For the text-containing cell, return its midpoint in [x, y] coordinate format. 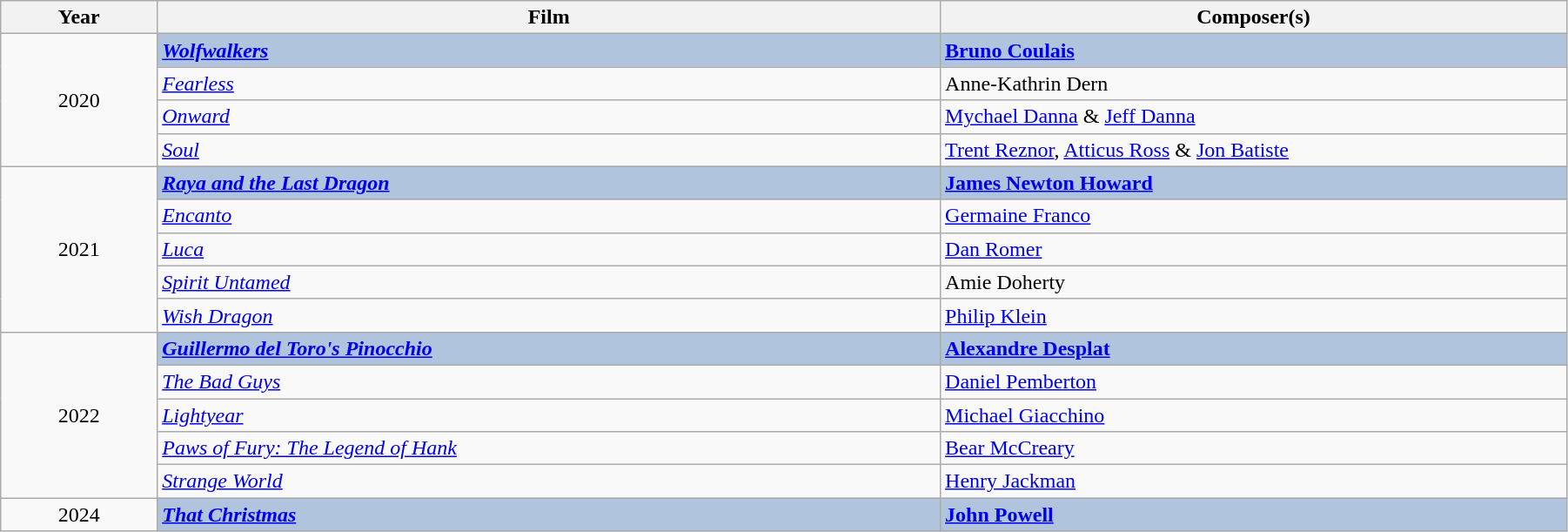
Philip Klein [1254, 315]
Trent Reznor, Atticus Ross & Jon Batiste [1254, 150]
2024 [79, 515]
Henry Jackman [1254, 481]
Luca [549, 249]
That Christmas [549, 515]
The Bad Guys [549, 381]
Spirit Untamed [549, 282]
Lightyear [549, 415]
Fearless [549, 84]
Raya and the Last Dragon [549, 183]
Michael Giacchino [1254, 415]
2021 [79, 249]
Encanto [549, 216]
2022 [79, 414]
John Powell [1254, 515]
Strange World [549, 481]
Daniel Pemberton [1254, 381]
Wolfwalkers [549, 51]
Guillermo del Toro's Pinocchio [549, 348]
Onward [549, 117]
Alexandre Desplat [1254, 348]
Amie Doherty [1254, 282]
Mychael Danna & Jeff Danna [1254, 117]
2020 [79, 100]
Composer(s) [1254, 17]
Germaine Franco [1254, 216]
Paws of Fury: The Legend of Hank [549, 448]
Film [549, 17]
Anne-Kathrin Dern [1254, 84]
Dan Romer [1254, 249]
Bruno Coulais [1254, 51]
Bear McCreary [1254, 448]
Year [79, 17]
Soul [549, 150]
Wish Dragon [549, 315]
James Newton Howard [1254, 183]
